Determine the (x, y) coordinate at the center of the cell enclosing the given text.  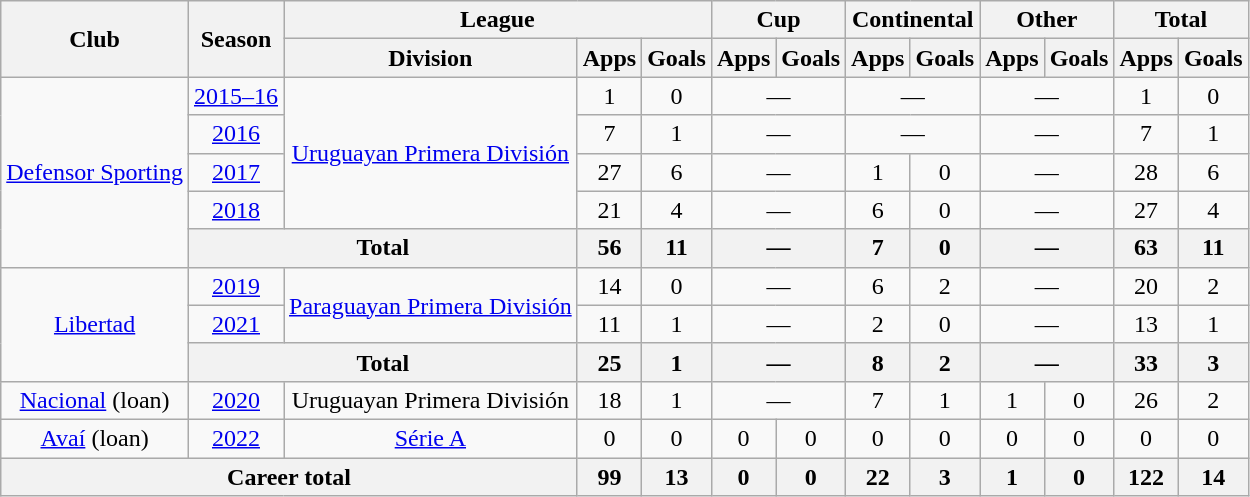
Série A (431, 438)
Avaí (loan) (95, 438)
63 (1146, 248)
Paraguayan Primera División (431, 305)
2021 (236, 324)
99 (609, 477)
56 (609, 248)
25 (609, 362)
2019 (236, 286)
28 (1146, 172)
Libertad (95, 324)
2017 (236, 172)
26 (1146, 400)
Continental (913, 20)
Defensor Sporting (95, 172)
18 (609, 400)
Division (431, 58)
Career total (289, 477)
20 (1146, 286)
8 (878, 362)
2018 (236, 210)
League (498, 20)
Season (236, 39)
Club (95, 39)
2015–16 (236, 96)
Cup (778, 20)
21 (609, 210)
2020 (236, 400)
Other (1047, 20)
2016 (236, 134)
22 (878, 477)
33 (1146, 362)
122 (1146, 477)
2022 (236, 438)
Nacional (loan) (95, 400)
